Identify which cell holds the provided text, then report its (x, y) central coordinate. 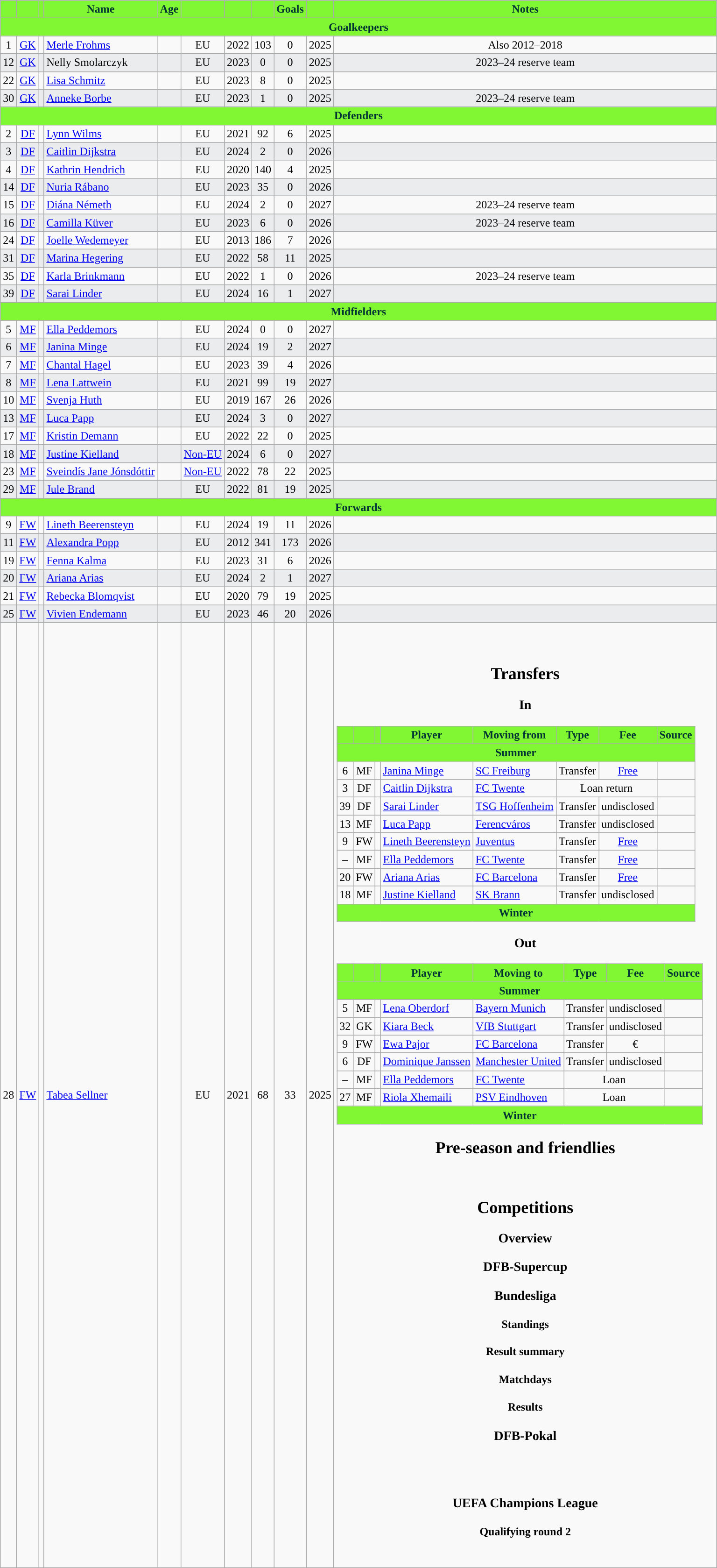
30 (8, 98)
SK Brann (514, 895)
Riola Xhemaili (427, 1097)
Vivien Endemann (101, 614)
167 (263, 400)
Bayern Munich (518, 1008)
Karla Brinkmann (101, 276)
Name (101, 9)
PSV Eindhoven (518, 1097)
Forwards (358, 507)
Goalkeepers (358, 27)
Rebecka Blomqvist (101, 596)
SC Freiburg (514, 771)
81 (263, 489)
Nelly Smolarczyk (101, 63)
Dominique Janssen (427, 1062)
Joelle Wedemeyer (101, 241)
Ferencváros (514, 824)
29 (8, 489)
68 (263, 1095)
27 (345, 1097)
Juventus (514, 842)
Moving to (518, 973)
Svenja Huth (101, 400)
Defenders (358, 116)
Moving from (514, 735)
2012 (238, 543)
Notes (525, 9)
99 (263, 383)
173 (290, 543)
Jule Brand (101, 489)
Lisa Schmitz (101, 80)
Chantal Hagel (101, 365)
341 (263, 543)
103 (263, 45)
79 (263, 596)
Also 2012–2018 (525, 45)
Loan return (606, 788)
58 (263, 258)
VfB Stuttgart (518, 1026)
186 (263, 241)
92 (263, 134)
2019 (238, 400)
Lena Lattwein (101, 383)
Merle Frohms (101, 45)
12 (8, 63)
€ (635, 1044)
Lena Oberdorf (427, 1008)
33 (290, 1095)
Diána Németh (101, 205)
Manchester United (518, 1062)
10 (8, 400)
2013 (238, 241)
21 (8, 596)
14 (8, 187)
24 (8, 241)
Nuria Rábano (101, 187)
Anneke Borbe (101, 98)
140 (263, 169)
46 (263, 614)
Marina Hegering (101, 258)
17 (8, 436)
Ewa Pajor (427, 1044)
Fenna Kalma (101, 561)
Camilla Küver (101, 223)
Kristin Demann (101, 436)
32 (345, 1026)
25 (8, 614)
Midfielders (358, 312)
Sveindís Jane Jónsdóttir (101, 471)
TSG Hoffenheim (514, 806)
Alexandra Popp (101, 543)
Lynn Wilms (101, 134)
Kiara Beck (427, 1026)
28 (8, 1095)
26 (290, 400)
Goals (290, 9)
Age (169, 9)
Tabea Sellner (101, 1095)
Kathrin Hendrich (101, 169)
15 (8, 205)
23 (8, 471)
78 (263, 471)
